Find where the given text appears and provide that cell's center as [x, y] coordinate. 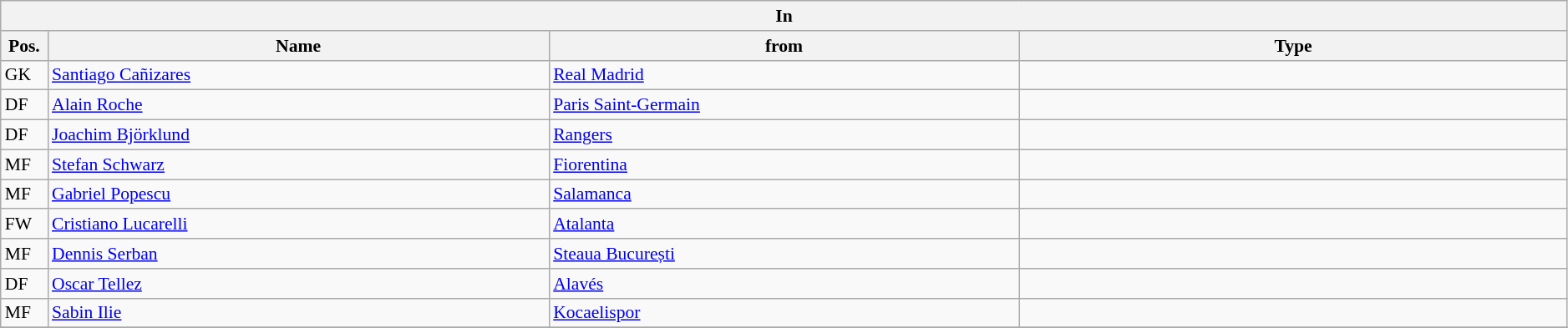
Santiago Cañizares [298, 75]
Rangers [784, 135]
Kocaelispor [784, 313]
Real Madrid [784, 75]
Alavés [784, 284]
In [784, 16]
Sabin Ilie [298, 313]
GK [24, 75]
FW [24, 225]
Joachim Björklund [298, 135]
Atalanta [784, 225]
Paris Saint-Germain [784, 105]
from [784, 46]
Fiorentina [784, 164]
Alain Roche [298, 105]
Steaua București [784, 254]
Stefan Schwarz [298, 164]
Name [298, 46]
Oscar Tellez [298, 284]
Dennis Serban [298, 254]
Gabriel Popescu [298, 194]
Salamanca [784, 194]
Type [1293, 46]
Cristiano Lucarelli [298, 225]
Pos. [24, 46]
